Return the [X, Y] coordinate for the center point of the cell that contains the specified text.  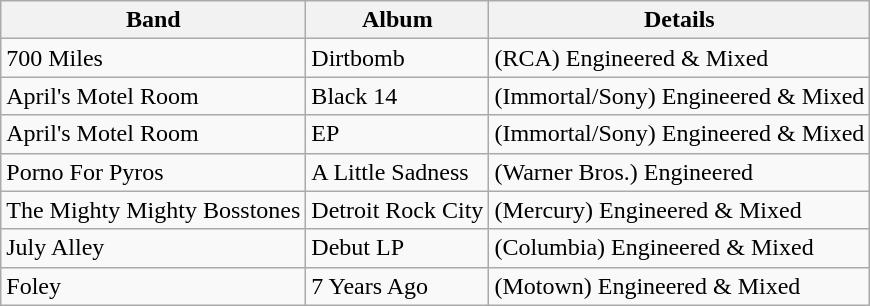
(RCA) Engineered & Mixed [680, 58]
Detroit Rock City [398, 210]
A Little Sadness [398, 172]
Porno For Pyros [154, 172]
(Mercury) Engineered & Mixed [680, 210]
Foley [154, 286]
EP [398, 134]
Dirtbomb [398, 58]
Black 14 [398, 96]
(Warner Bros.) Engineered [680, 172]
Band [154, 20]
Album [398, 20]
Details [680, 20]
The Mighty Mighty Bosstones [154, 210]
Debut LP [398, 248]
(Motown) Engineered & Mixed [680, 286]
(Columbia) Engineered & Mixed [680, 248]
7 Years Ago [398, 286]
July Alley [154, 248]
700 Miles [154, 58]
